Return (X, Y) of the center of cell containing provided text 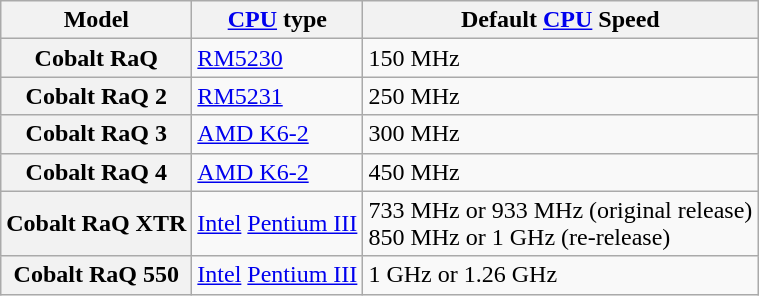
Cobalt RaQ 2 (96, 96)
450 MHz (560, 172)
RM5230 (278, 58)
CPU type (278, 20)
Cobalt RaQ 550 (96, 275)
300 MHz (560, 134)
1 GHz or 1.26 GHz (560, 275)
Cobalt RaQ XTR (96, 224)
Default CPU Speed (560, 20)
Model (96, 20)
150 MHz (560, 58)
RM5231 (278, 96)
Cobalt RaQ (96, 58)
Cobalt RaQ 3 (96, 134)
Cobalt RaQ 4 (96, 172)
733 MHz or 933 MHz (original release)850 MHz or 1 GHz (re-release) (560, 224)
250 MHz (560, 96)
